Determine the [x, y] coordinate at the center of the cell enclosing the given text.  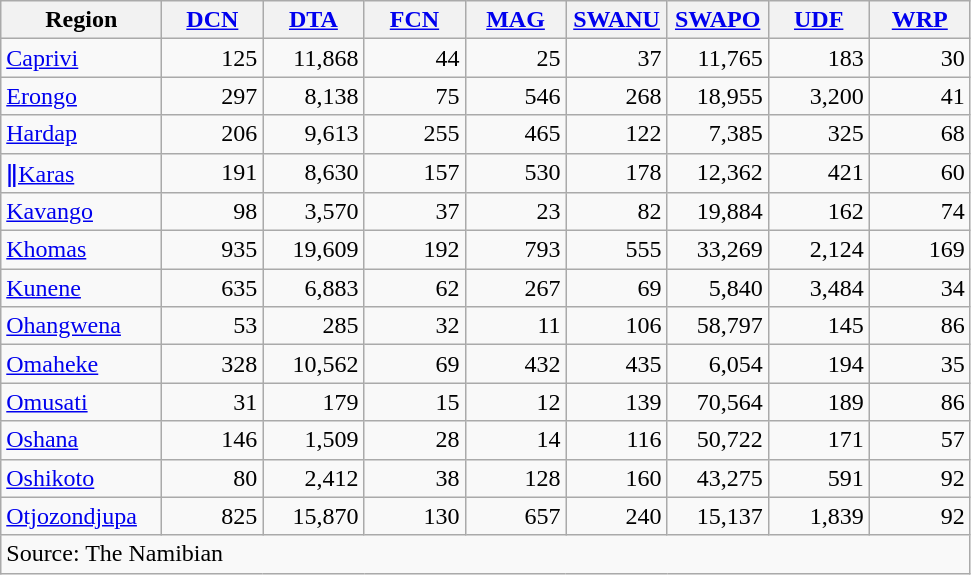
33,269 [718, 250]
SWAPO [718, 20]
122 [616, 134]
11 [516, 326]
Erongo [82, 96]
32 [414, 326]
325 [818, 134]
240 [616, 516]
10,562 [314, 364]
12,362 [718, 173]
62 [414, 288]
74 [920, 212]
125 [212, 58]
169 [920, 250]
435 [616, 364]
2,124 [818, 250]
80 [212, 478]
7,385 [718, 134]
53 [212, 326]
38 [414, 478]
530 [516, 173]
Kunene [82, 288]
160 [616, 478]
139 [616, 402]
DTA [314, 20]
Region [82, 20]
191 [212, 173]
2,412 [314, 478]
194 [818, 364]
15 [414, 402]
Khomas [82, 250]
591 [818, 478]
3,200 [818, 96]
128 [516, 478]
267 [516, 288]
44 [414, 58]
Source: The Namibian [486, 554]
793 [516, 250]
14 [516, 440]
25 [516, 58]
23 [516, 212]
Ohangwena [82, 326]
Otjozondjupa [82, 516]
Hardap [82, 134]
297 [212, 96]
Oshikoto [82, 478]
206 [212, 134]
255 [414, 134]
635 [212, 288]
6,054 [718, 364]
UDF [818, 20]
9,613 [314, 134]
50,722 [718, 440]
935 [212, 250]
3,484 [818, 288]
5,840 [718, 288]
75 [414, 96]
58,797 [718, 326]
Omaheke [82, 364]
1,509 [314, 440]
179 [314, 402]
30 [920, 58]
8,138 [314, 96]
43,275 [718, 478]
68 [920, 134]
421 [818, 173]
3,570 [314, 212]
178 [616, 173]
35 [920, 364]
8,630 [314, 173]
189 [818, 402]
432 [516, 364]
82 [616, 212]
183 [818, 58]
192 [414, 250]
106 [616, 326]
98 [212, 212]
555 [616, 250]
130 [414, 516]
162 [818, 212]
Kavango [82, 212]
MAG [516, 20]
19,884 [718, 212]
18,955 [718, 96]
31 [212, 402]
15,137 [718, 516]
Oshana [82, 440]
171 [818, 440]
ǁKaras [82, 173]
28 [414, 440]
19,609 [314, 250]
SWANU [616, 20]
157 [414, 173]
268 [616, 96]
465 [516, 134]
Omusati [82, 402]
328 [212, 364]
11,868 [314, 58]
657 [516, 516]
825 [212, 516]
15,870 [314, 516]
6,883 [314, 288]
285 [314, 326]
546 [516, 96]
57 [920, 440]
FCN [414, 20]
145 [818, 326]
1,839 [818, 516]
Caprivi [82, 58]
11,765 [718, 58]
DCN [212, 20]
116 [616, 440]
WRP [920, 20]
34 [920, 288]
41 [920, 96]
12 [516, 402]
60 [920, 173]
146 [212, 440]
70,564 [718, 402]
